Locate the cell with the specified text and output its (X, Y) center coordinate. 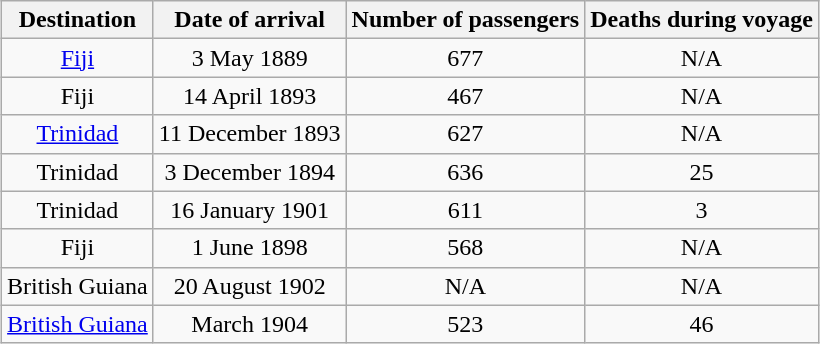
3 (702, 210)
523 (466, 324)
25 (702, 172)
3 May 1889 (250, 58)
Date of arrival (250, 20)
Number of passengers (466, 20)
20 August 1902 (250, 286)
677 (466, 58)
March 1904 (250, 324)
1 June 1898 (250, 248)
611 (466, 210)
Deaths during voyage (702, 20)
46 (702, 324)
467 (466, 96)
568 (466, 248)
627 (466, 134)
16 January 1901 (250, 210)
11 December 1893 (250, 134)
636 (466, 172)
3 December 1894 (250, 172)
Destination (78, 20)
14 April 1893 (250, 96)
